Output the (x, y) coordinate of the center of the cell containing the given text.  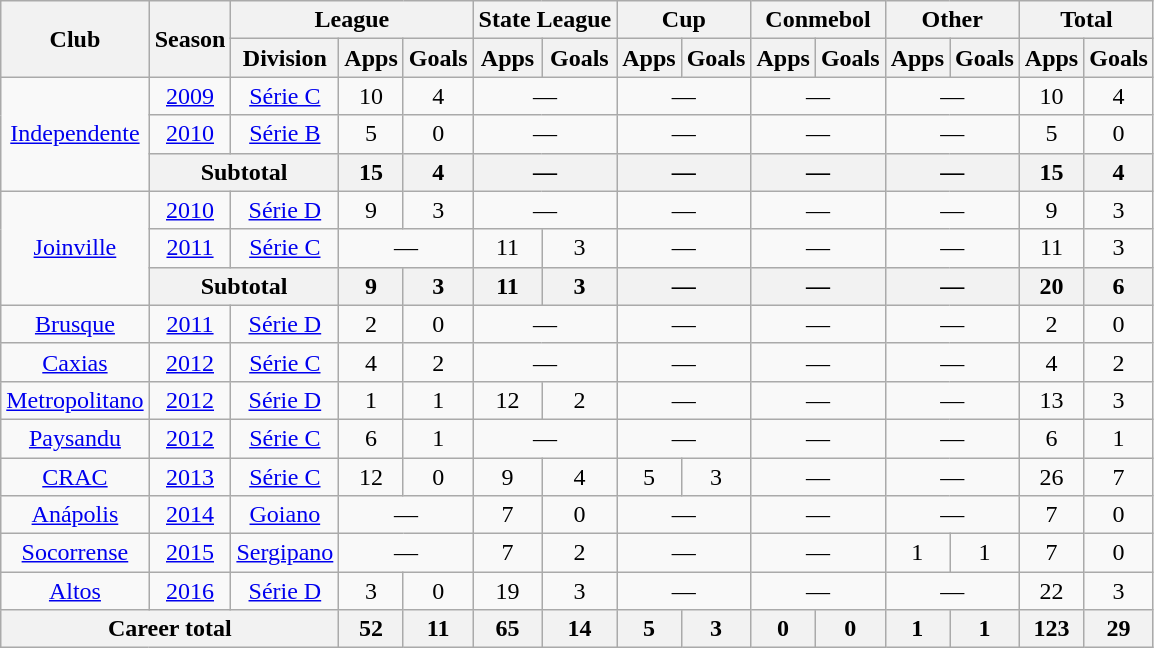
Career total (170, 629)
Anápolis (75, 515)
2016 (190, 591)
Joinville (75, 248)
League (352, 20)
19 (508, 591)
State League (545, 20)
Season (190, 39)
Club (75, 39)
20 (1051, 286)
13 (1051, 400)
Metropolitano (75, 400)
Other (952, 20)
Altos (75, 591)
2015 (190, 553)
29 (1119, 629)
65 (508, 629)
26 (1051, 477)
2014 (190, 515)
Goiano (285, 515)
Sergipano (285, 553)
Total (1086, 20)
14 (580, 629)
Paysandu (75, 438)
Socorrense (75, 553)
Série B (285, 134)
CRAC (75, 477)
Cup (684, 20)
2013 (190, 477)
22 (1051, 591)
Division (285, 58)
123 (1051, 629)
Conmebol (818, 20)
Brusque (75, 324)
Caxias (75, 362)
2009 (190, 96)
Independente (75, 134)
52 (371, 629)
